For the text-containing cell, return its midpoint in (X, Y) coordinate format. 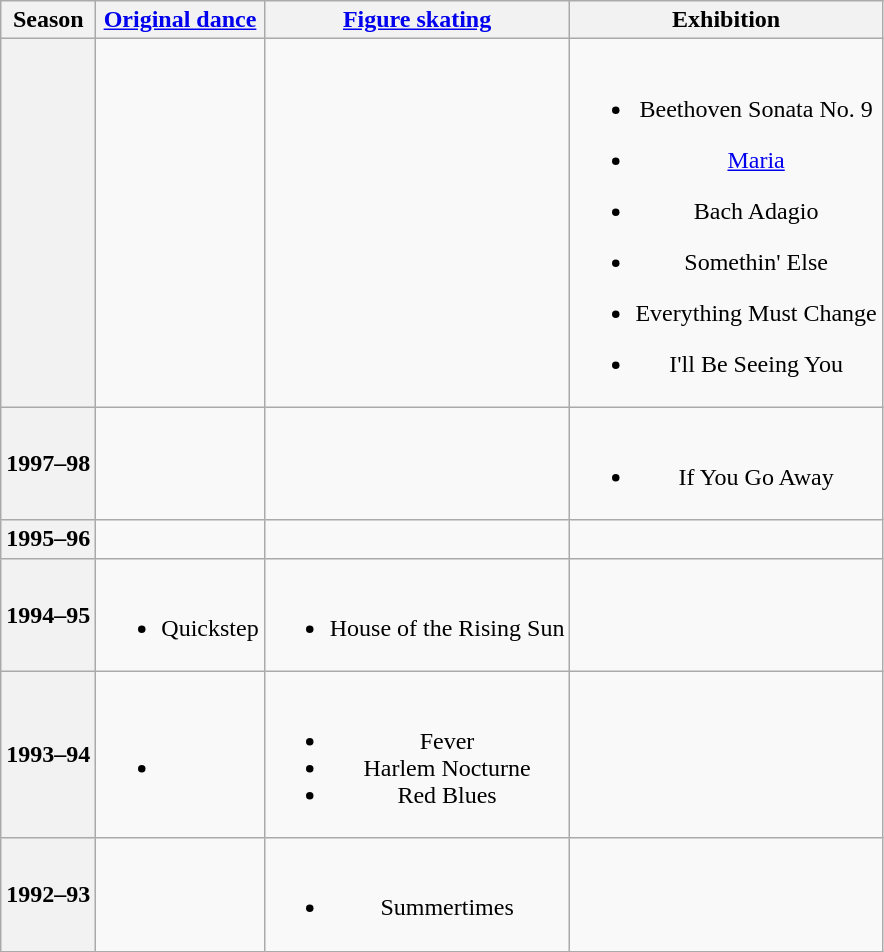
FeverHarlem NocturneRed Blues (417, 754)
Original dance (180, 20)
Quickstep (180, 614)
Beethoven Sonata No. 9MariaBach AdagioSomethin' Else Everything Must Change I'll Be Seeing You (726, 223)
1993–94 (48, 754)
If You Go Away (726, 464)
Figure skating (417, 20)
1994–95 (48, 614)
1992–93 (48, 894)
1995–96 (48, 539)
Season (48, 20)
Summertimes (417, 894)
Exhibition (726, 20)
House of the Rising Sun (417, 614)
1997–98 (48, 464)
